Provide the (X, Y) coordinate of the cell's center where the given text is located.  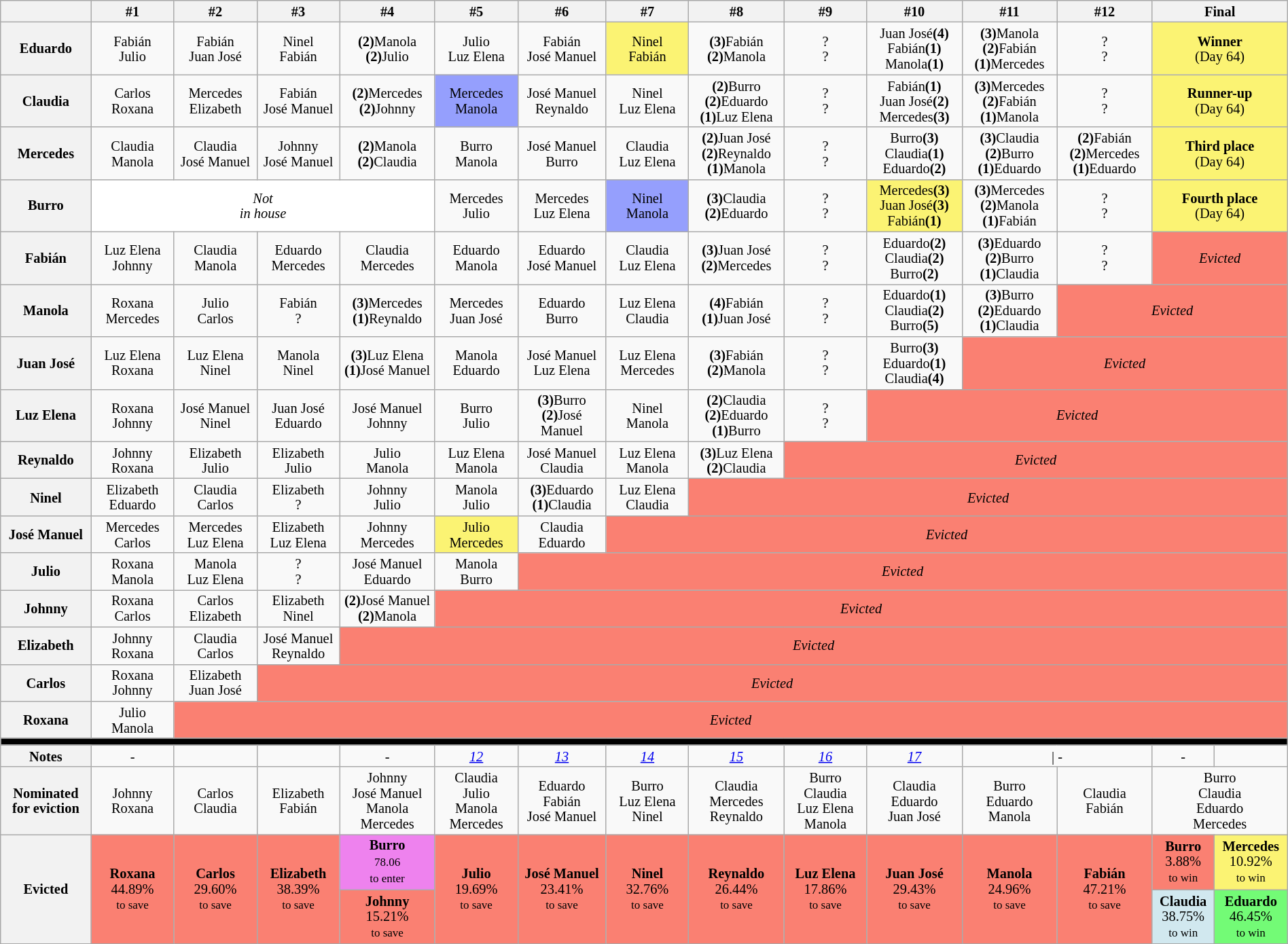
Notes (46, 756)
Burro3.88%to win (1183, 862)
(3)Manola(2)Fabián(1)Mercedes (1009, 48)
Luz Elena17.86%to save (825, 888)
(3)Juan José(2)Mercedes (736, 258)
RoxanaManola (132, 572)
Carlos (46, 683)
#1 (132, 11)
Juan JoséEduardo (298, 416)
#4 (387, 11)
Luz ElenaRoxana (132, 363)
Claudia (46, 101)
MercedesElizabeth (215, 101)
Burro (46, 205)
Elizabeth (46, 645)
15 (736, 756)
JohnnyMercedes (387, 534)
Elizabeth? (298, 497)
Eduardo(2)Claudia(2)Burro(2) (914, 258)
Luz Elena (46, 416)
Eduardo(1)Claudia(2)Burro(5) (914, 310)
Luz ElenaJohnny (132, 258)
(3)Burro(2)Eduardo(1)Claudia (1009, 310)
#5 (476, 11)
Elizabeth38.39%to save (298, 888)
#8 (736, 11)
(2)Juan José(2)Reynaldo(1)Manola (736, 153)
ManolaEduardo (476, 363)
ClaudiaJulioManolaMercedes (476, 801)
Claudia38.75%to win (1183, 917)
14 (647, 756)
Julio19.69%to save (476, 888)
ElizabethNinel (298, 609)
Reynaldo (46, 460)
ClaudiaMercedesReynaldo (736, 801)
MercedesJuan José (476, 310)
(2)Manola(2)Julio (387, 48)
Third place(Day 64) (1220, 153)
EduardoMercedes (298, 258)
JulioLuz Elena (476, 48)
17 (914, 756)
13 (562, 756)
José ManuelJohnny (387, 416)
Notin house (263, 205)
CarlosRoxana (132, 101)
#12 (1105, 11)
MercedesManola (476, 101)
(2)José Manuel(2)Manola (387, 609)
ManolaBurro (476, 572)
16 (825, 756)
Juan José(4)Fabián(1)Manola(1) (914, 48)
(4)Fabián(1)Juan José (736, 310)
José ManuelEduardo (387, 572)
Runner-up(Day 64) (1220, 101)
Burro78.06to enter (387, 862)
#2 (215, 11)
Mercedes(3)Juan José(3)Fabián(1) (914, 205)
Roxana (46, 720)
EduardoJosé Manuel (562, 258)
Luz ElenaNinel (215, 363)
(3)Claudia(2)Burro(1)Eduardo (1009, 153)
José ManuelBurro (562, 153)
#3 (298, 11)
Mercedes10.92%to win (1251, 862)
BurroEduardoManola (1009, 801)
Fabián(1)Juan José(2)Mercedes(3) (914, 101)
(3)Claudia(2)Eduardo (736, 205)
FabiánJuan José (215, 48)
Reynaldo26.44%to save (736, 888)
ClaudiaFabián (1105, 801)
Julio (46, 572)
ManolaNinel (298, 363)
RoxanaMercedes (132, 310)
MercedesJulio (476, 205)
ManolaLuz Elena (215, 572)
JulioCarlos (215, 310)
Roxana 44.89%to save (132, 888)
#10 (914, 11)
(2)Burro(2)Eduardo(1)Luz Elena (736, 101)
Winner(Day 64) (1220, 48)
Mercedes (46, 153)
ClaudiaJosé Manuel (215, 153)
José ManuelNinel (215, 416)
Nominatedfor eviction (46, 801)
Fourth place(Day 64) (1220, 205)
BurroLuz ElenaNinel (647, 801)
ElizabethJuan José (215, 683)
José Manuel23.41%to save (562, 888)
ClaudiaEduardoJuan José (914, 801)
Final (1220, 11)
Carlos 29.60%to save (215, 888)
CarlosElizabeth (215, 609)
(3)Mercedes(1)Reynaldo (387, 310)
Johnny15.21%to save (387, 917)
(2)Mercedes(2)Johnny (387, 101)
| - (1057, 756)
ElizabethFabián (298, 801)
FabiánJulio (132, 48)
Eduardo (46, 48)
JohnnyJosé ManuelManolaMercedes (387, 801)
Fabián47.21%to save (1105, 888)
#6 (562, 11)
(2)Claudia(2)Eduardo(1)Burro (736, 416)
CarlosClaudia (215, 801)
José ManuelClaudia (562, 460)
ElizabethEduardo (132, 497)
ElizabethLuz Elena (298, 534)
12 (476, 756)
RoxanaCarlos (132, 609)
Johnny (46, 609)
(3)Eduardo(2)Burro(1)Claudia (1009, 258)
Burro(3)Eduardo(1)Claudia(4) (914, 363)
BurroJulio (476, 416)
(2)Fabián(2)Mercedes(1)Eduardo (1105, 153)
ClaudiaMercedes (387, 258)
JulioMercedes (476, 534)
NinelLuz Elena (647, 101)
#7 (647, 11)
(2)Manola(2)Claudia (387, 153)
Manola24.96%to save (1009, 888)
ManolaJulio (476, 497)
MercedesCarlos (132, 534)
José ManuelLuz Elena (562, 363)
Juan José (46, 363)
(3)Burro(2)José Manuel (562, 416)
ClaudiaEduardo (562, 534)
EduardoManola (476, 258)
Juan José29.43%to save (914, 888)
EduardoBurro (562, 310)
(3)Luz Elena (1)José Manuel (387, 363)
JohnnyJosé Manuel (298, 153)
BurroClaudiaLuz ElenaManola (825, 801)
BurroManola (476, 153)
Ninel (46, 497)
Manola (46, 310)
Ninel32.76%to save (647, 888)
Fabián (46, 258)
(3)Mercedes(2)Fabián(1)Manola (1009, 101)
Eduardo46.45%to win (1251, 917)
JohnnyJulio (387, 497)
#11 (1009, 11)
BurroClaudiaEduardoMercedes (1220, 801)
#9 (825, 11)
Fabián? (298, 310)
Luz ElenaMercedes (647, 363)
(3)Luz Elena(2)Claudia (736, 460)
EduardoFabiánJosé Manuel (562, 801)
(3)Eduardo(1)Claudia (562, 497)
José Manuel (46, 534)
(3)Mercedes(2)Manola(1)Fabián (1009, 205)
Burro(3)Claudia(1)Eduardo(2) (914, 153)
